Extract the (X, Y) coordinate from the center of the cell holding the provided text.  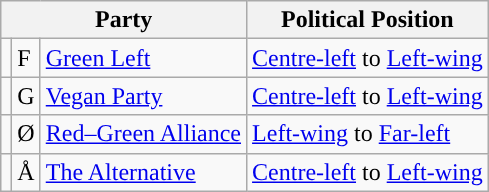
Vegan Party (143, 96)
Red–Green Alliance (143, 134)
Ø (26, 134)
Political Position (368, 20)
Party (124, 20)
G (26, 96)
Å (26, 172)
Left-wing to Far-left (368, 134)
The Alternative (143, 172)
F (26, 58)
Green Left (143, 58)
